Determine the (X, Y) coordinate at the center of the cell enclosing the given text.  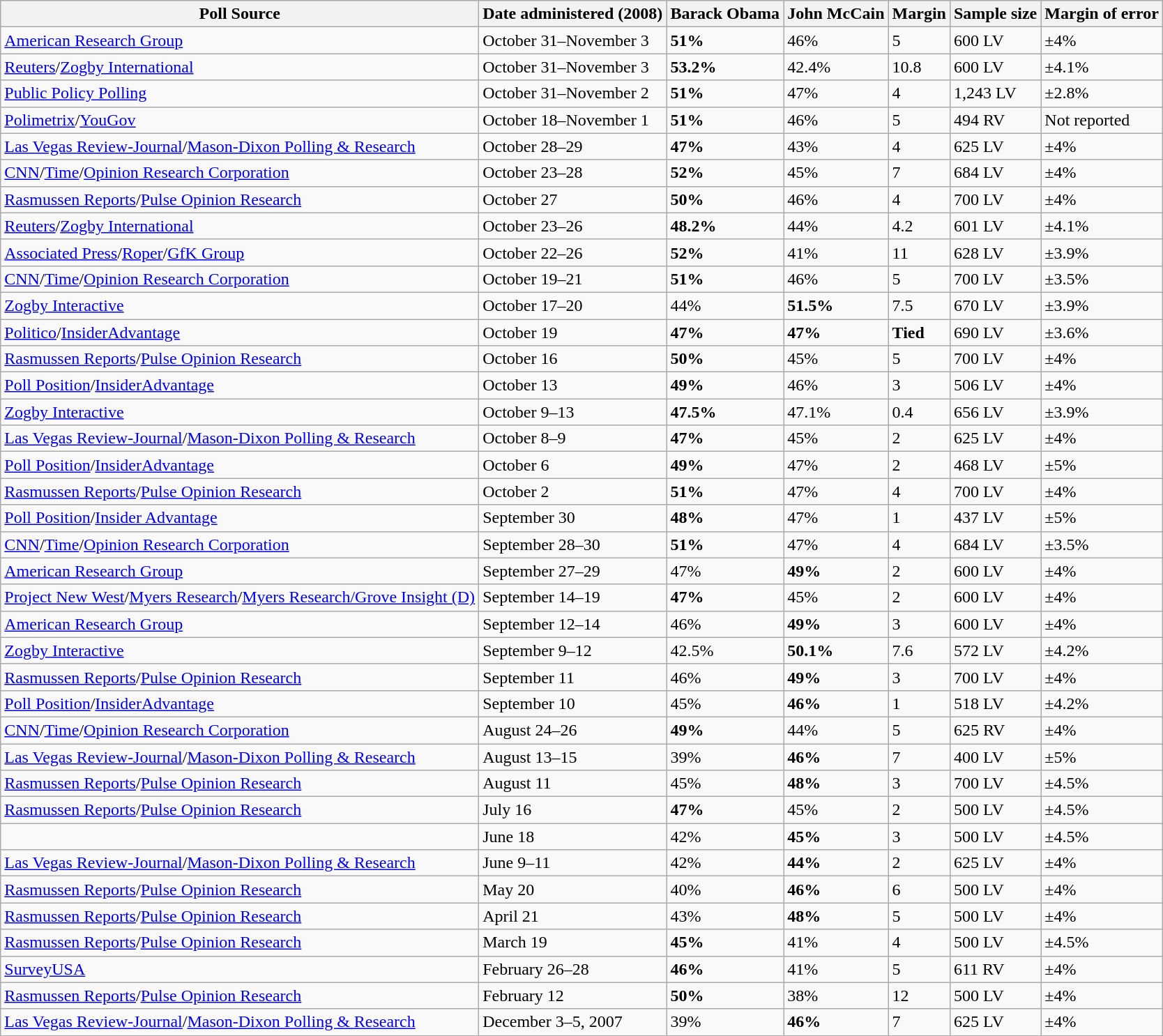
September 10 (573, 703)
August 11 (573, 784)
Poll Position/Insider Advantage (240, 518)
670 LV (995, 305)
690 LV (995, 333)
Sample size (995, 14)
506 LV (995, 386)
Not reported (1102, 120)
4.2 (919, 226)
October 2 (573, 492)
38% (836, 996)
April 21 (573, 916)
494 RV (995, 120)
628 LV (995, 252)
53.2% (725, 67)
47.5% (725, 412)
1,243 LV (995, 93)
42.5% (725, 650)
February 26–28 (573, 969)
7.6 (919, 650)
October 6 (573, 465)
September 14–19 (573, 597)
40% (725, 890)
June 18 (573, 837)
Date administered (2008) (573, 14)
John McCain (836, 14)
518 LV (995, 703)
50.1% (836, 650)
±3.6% (1102, 333)
6 (919, 890)
October 9–13 (573, 412)
601 LV (995, 226)
468 LV (995, 465)
Barack Obama (725, 14)
September 9–12 (573, 650)
611 RV (995, 969)
42.4% (836, 67)
625 RV (995, 730)
August 13–15 (573, 756)
October 17–20 (573, 305)
October 28–29 (573, 146)
May 20 (573, 890)
Associated Press/Roper/GfK Group (240, 252)
SurveyUSA (240, 969)
Politico/InsiderAdvantage (240, 333)
0.4 (919, 412)
±2.8% (1102, 93)
48.2% (725, 226)
June 9–11 (573, 863)
March 19 (573, 943)
10.8 (919, 67)
October 13 (573, 386)
11 (919, 252)
September 12–14 (573, 624)
October 23–28 (573, 173)
September 30 (573, 518)
7.5 (919, 305)
July 16 (573, 810)
February 12 (573, 996)
October 19 (573, 333)
437 LV (995, 518)
572 LV (995, 650)
December 3–5, 2007 (573, 1022)
656 LV (995, 412)
October 23–26 (573, 226)
September 27–29 (573, 571)
September 11 (573, 677)
Poll Source (240, 14)
October 18–November 1 (573, 120)
Project New West/Myers Research/Myers Research/Grove Insight (D) (240, 597)
Margin (919, 14)
October 27 (573, 199)
October 31–November 2 (573, 93)
August 24–26 (573, 730)
October 19–21 (573, 279)
Margin of error (1102, 14)
47.1% (836, 412)
51.5% (836, 305)
12 (919, 996)
October 16 (573, 359)
October 8–9 (573, 439)
Public Policy Polling (240, 93)
Tied (919, 333)
400 LV (995, 756)
September 28–30 (573, 544)
October 22–26 (573, 252)
Polimetrix/YouGov (240, 120)
